Provide the (X, Y) coordinate of the cell's center where the given text is located.  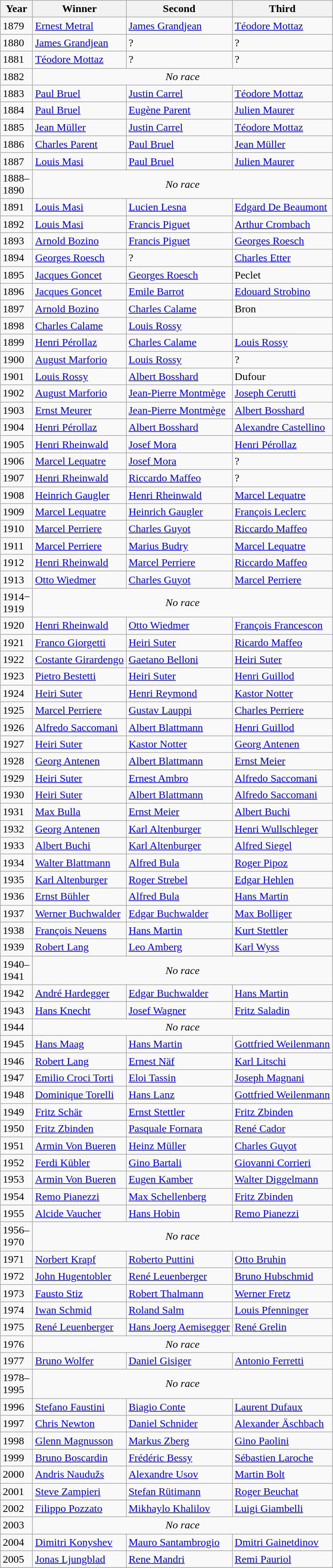
Norbert Krapf (79, 1259)
Alcide Vaucher (79, 1213)
1934 (17, 863)
Antonio Ferretti (282, 1361)
1973 (17, 1293)
1948 (17, 1095)
1905 (17, 444)
1921 (17, 643)
Rene Mandri (180, 1559)
1926 (17, 727)
Hans Joerg Aemisegger (180, 1327)
1952 (17, 1163)
2002 (17, 1508)
1892 (17, 224)
Fritz Schär (79, 1112)
1925 (17, 710)
1911 (17, 546)
Gustav Lauppi (180, 710)
Henri Reymond (180, 693)
Ricardo Maffeo (282, 643)
Stefan Rütimann (180, 1491)
Roger Strebel (180, 880)
1893 (17, 241)
1923 (17, 676)
John Hugentobler (79, 1276)
1942 (17, 993)
Gaetano Belloni (180, 659)
1956–1970 (17, 1236)
Sébastien Laroche (282, 1458)
Eugène Parent (180, 110)
1907 (17, 478)
1933 (17, 846)
1906 (17, 461)
André Hardegger (79, 993)
1888–1890 (17, 184)
Filippo Pozzato (79, 1508)
Louis Pfenninger (282, 1310)
Max Bolliger (282, 913)
Alexander Äschbach (282, 1424)
Fausto Stiz (79, 1293)
Markus Zberg (180, 1441)
Edgard De Beaumont (282, 207)
1896 (17, 292)
Lucien Lesna (180, 207)
1974 (17, 1310)
Gino Bartali (180, 1163)
1886 (17, 144)
Joseph Cerutti (282, 393)
1976 (17, 1344)
François Francescon (282, 626)
1951 (17, 1146)
Alfred Siegel (282, 846)
Remi Pauriol (282, 1559)
1908 (17, 495)
1891 (17, 207)
1999 (17, 1458)
1885 (17, 127)
Franco Giorgetti (79, 643)
1936 (17, 897)
Ernst Meurer (79, 410)
Edgar Hehlen (282, 880)
1954 (17, 1196)
1975 (17, 1327)
Costante Girardengo (79, 659)
Dominique Torelli (79, 1095)
Chris Newton (79, 1424)
Marius Budry (180, 546)
Bron (282, 309)
Gino Paolini (282, 1441)
1912 (17, 563)
Andris Naudužs (79, 1475)
1924 (17, 693)
1903 (17, 410)
René Grelin (282, 1327)
Kurt Stettler (282, 930)
1955 (17, 1213)
Walter Diggelmann (282, 1180)
1883 (17, 93)
Mauro Santambrogio (180, 1542)
Ernst Stettler (180, 1112)
1945 (17, 1044)
2005 (17, 1559)
1900 (17, 360)
1902 (17, 393)
Ernest Näf (180, 1061)
1895 (17, 275)
Bruno Wolfer (79, 1361)
Pasquale Fornara (180, 1129)
1909 (17, 512)
Martin Bolt (282, 1475)
1928 (17, 761)
2004 (17, 1542)
Mikhaylo Khalilov (180, 1508)
Karl Litschi (282, 1061)
2000 (17, 1475)
Biagio Conte (180, 1407)
1930 (17, 795)
Pietro Bestetti (79, 676)
Heinz Müller (180, 1146)
Stefano Faustini (79, 1407)
Second (180, 9)
1947 (17, 1078)
Roger Pipoz (282, 863)
1879 (17, 26)
1920 (17, 626)
Laurent Dufaux (282, 1407)
Fritz Saladin (282, 1010)
1897 (17, 309)
1938 (17, 930)
Winner (79, 9)
Werner Fretz (282, 1293)
Bruno Boscardin (79, 1458)
1949 (17, 1112)
Charles Etter (282, 258)
1996 (17, 1407)
Ernest Ambro (180, 778)
Otto Bruhin (282, 1259)
Peclet (282, 275)
1881 (17, 60)
1972 (17, 1276)
Alexandre Usov (180, 1475)
Roger Beuchat (282, 1491)
Joseph Magnani (282, 1078)
2001 (17, 1491)
1899 (17, 343)
Hans Lanz (180, 1095)
Walter Blattmann (79, 863)
Hans Maag (79, 1044)
1935 (17, 880)
Roland Salm (180, 1310)
1880 (17, 43)
Dimitri Konyshev (79, 1542)
1943 (17, 1010)
Jonas Ljungblad (79, 1559)
1971 (17, 1259)
1898 (17, 326)
1997 (17, 1424)
Emilio Croci Torti (79, 1078)
1931 (17, 812)
1901 (17, 376)
René Cador (282, 1129)
1922 (17, 659)
1939 (17, 947)
1927 (17, 744)
François Neuens (79, 930)
1937 (17, 913)
1929 (17, 778)
2003 (17, 1525)
1910 (17, 529)
Iwan Schmid (79, 1310)
Roberto Puttini (180, 1259)
Year (17, 9)
1913 (17, 580)
Charles Parent (79, 144)
Dmitri Gainetdinov (282, 1542)
Ernst Bühler (79, 897)
1932 (17, 829)
Steve Zampieri (79, 1491)
Henri Wullschleger (282, 829)
1887 (17, 161)
1944 (17, 1027)
1940–1941 (17, 970)
Ernest Metral (79, 26)
Daniel Gisiger (180, 1361)
1998 (17, 1441)
Eloi Tassin (180, 1078)
Eugen Kamber (180, 1180)
1914−1919 (17, 602)
Leo Amberg (180, 947)
Max Bulla (79, 812)
1882 (17, 77)
1904 (17, 427)
Charles Perriere (282, 710)
Ferdi Kübler (79, 1163)
1950 (17, 1129)
Robert Thalmann (180, 1293)
Karl Wyss (282, 947)
Bruno Hubschmid (282, 1276)
1953 (17, 1180)
1894 (17, 258)
François Leclerc (282, 512)
Third (282, 9)
Werner Buchwalder (79, 913)
1946 (17, 1061)
Max Schellenberg (180, 1196)
Emile Barrot (180, 292)
Josef Wagner (180, 1010)
1977 (17, 1361)
Hans Knecht (79, 1010)
Giovanni Corrieri (282, 1163)
Arthur Crombach (282, 224)
1884 (17, 110)
Alexandre Castellino (282, 427)
Edouard Strobino (282, 292)
Daniel Schnider (180, 1424)
Dufour (282, 376)
Glenn Magnusson (79, 1441)
Frédéric Bessy (180, 1458)
Hans Hobin (180, 1213)
Luigi Giambelli (282, 1508)
1978–1995 (17, 1384)
